Return [x, y] of the center of cell containing provided text 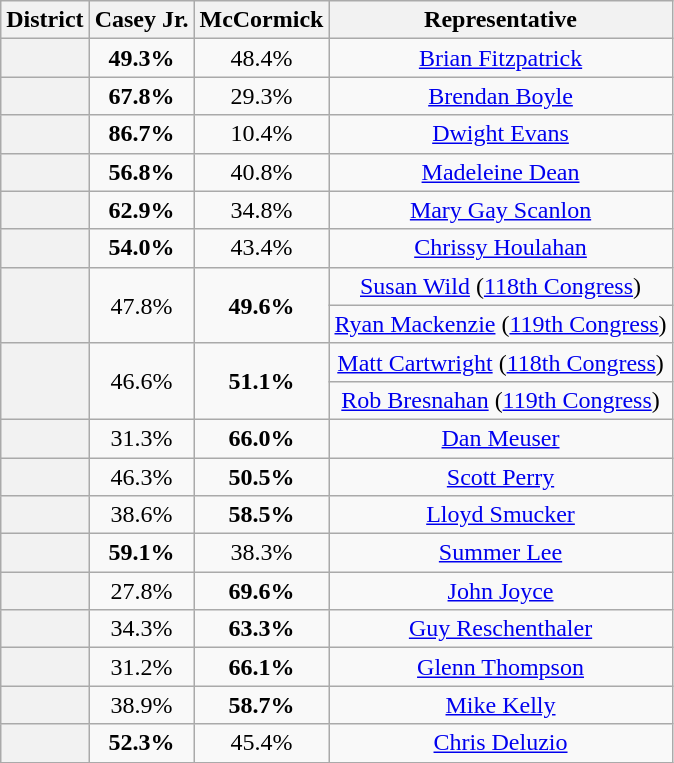
48.4% [262, 58]
34.3% [142, 629]
Representative [500, 20]
Glenn Thompson [500, 667]
51.1% [262, 381]
Ryan Mackenzie (119th Congress) [500, 324]
46.3% [142, 477]
69.6% [262, 591]
Mike Kelly [500, 705]
66.1% [262, 667]
58.5% [262, 515]
34.8% [262, 210]
49.3% [142, 58]
46.6% [142, 381]
Chrissy Houlahan [500, 248]
Brian Fitzpatrick [500, 58]
10.4% [262, 134]
67.8% [142, 96]
Dan Meuser [500, 438]
49.6% [262, 305]
Lloyd Smucker [500, 515]
38.9% [142, 705]
31.3% [142, 438]
Guy Reschenthaler [500, 629]
Mary Gay Scanlon [500, 210]
McCormick [262, 20]
58.7% [262, 705]
29.3% [262, 96]
54.0% [142, 248]
43.4% [262, 248]
Madeleine Dean [500, 172]
63.3% [262, 629]
47.8% [142, 305]
45.4% [262, 743]
Summer Lee [500, 553]
66.0% [262, 438]
Brendan Boyle [500, 96]
38.3% [262, 553]
Susan Wild (118th Congress) [500, 286]
59.1% [142, 553]
50.5% [262, 477]
Rob Bresnahan (119th Congress) [500, 400]
52.3% [142, 743]
Dwight Evans [500, 134]
31.2% [142, 667]
38.6% [142, 515]
40.8% [262, 172]
Chris Deluzio [500, 743]
District [45, 20]
86.7% [142, 134]
Matt Cartwright (118th Congress) [500, 362]
John Joyce [500, 591]
Casey Jr. [142, 20]
Scott Perry [500, 477]
62.9% [142, 210]
27.8% [142, 591]
56.8% [142, 172]
